Output the [X, Y] coordinate of the center of the cell containing the given text.  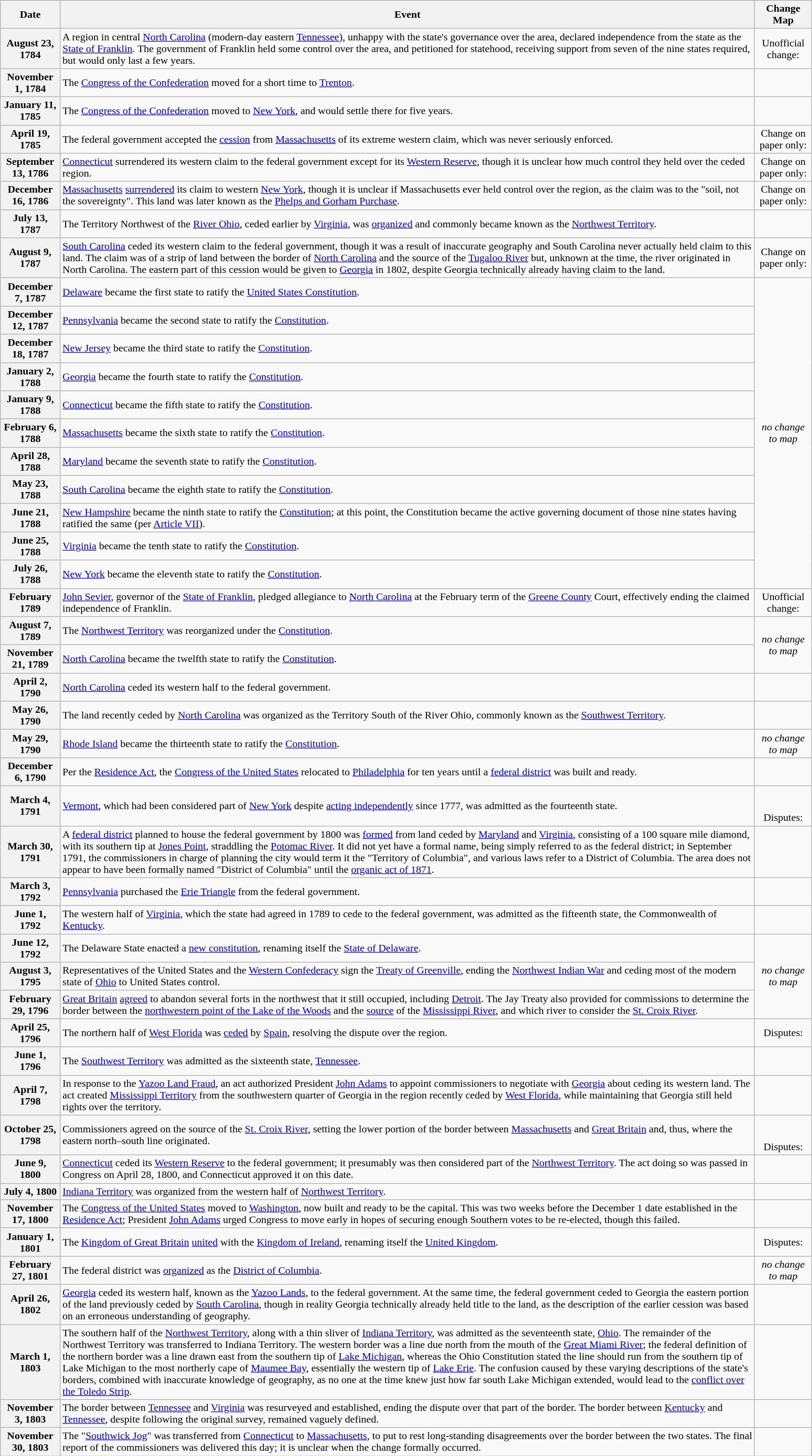
August 7, 1789 [30, 631]
Vermont, which had been considered part of New York despite acting independently since 1777, was admitted as the fourteenth state. [408, 806]
June 1, 1792 [30, 920]
New York became the eleventh state to ratify the Constitution. [408, 574]
January 1, 1801 [30, 1242]
May 29, 1790 [30, 744]
November 30, 1803 [30, 1442]
Pennsylvania purchased the Erie Triangle from the federal government. [408, 892]
Rhode Island became the thirteenth state to ratify the Constitution. [408, 744]
The land recently ceded by North Carolina was organized as the Territory South of the River Ohio, commonly known as the Southwest Territory. [408, 715]
September 13, 1786 [30, 167]
The federal district was organized as the District of Columbia. [408, 1270]
December 6, 1790 [30, 771]
The Southwest Territory was admitted as the sixteenth state, Tennessee. [408, 1061]
December 12, 1787 [30, 320]
June 9, 1800 [30, 1169]
Indiana Territory was organized from the western half of Northwest Territory. [408, 1191]
Change Map [783, 15]
April 7, 1798 [30, 1095]
November 17, 1800 [30, 1214]
June 1, 1796 [30, 1061]
Georgia became the fourth state to ratify the Constitution. [408, 377]
Per the Residence Act, the Congress of the United States relocated to Philadelphia for ten years until a federal district was built and ready. [408, 771]
October 25, 1798 [30, 1135]
November 21, 1789 [30, 659]
Massachusetts became the sixth state to ratify the Constitution. [408, 433]
May 23, 1788 [30, 489]
July 26, 1788 [30, 574]
North Carolina ceded its western half to the federal government. [408, 687]
February 27, 1801 [30, 1270]
August 23, 1784 [30, 49]
April 28, 1788 [30, 462]
March 4, 1791 [30, 806]
South Carolina became the eighth state to ratify the Constitution. [408, 489]
Maryland became the seventh state to ratify the Constitution. [408, 462]
Connecticut became the fifth state to ratify the Constitution. [408, 405]
April 2, 1790 [30, 687]
May 26, 1790 [30, 715]
June 21, 1788 [30, 518]
July 13, 1787 [30, 224]
December 7, 1787 [30, 292]
The Delaware State enacted a new constitution, renaming itself the State of Delaware. [408, 948]
The federal government accepted the cession from Massachusetts of its extreme western claim, which was never seriously enforced. [408, 139]
The Territory Northwest of the River Ohio, ceded earlier by Virginia, was organized and commonly became known as the Northwest Territory. [408, 224]
Event [408, 15]
North Carolina became the twelfth state to ratify the Constitution. [408, 659]
Date [30, 15]
March 1, 1803 [30, 1361]
April 25, 1796 [30, 1033]
January 9, 1788 [30, 405]
January 2, 1788 [30, 377]
August 9, 1787 [30, 258]
February 29, 1796 [30, 1005]
November 1, 1784 [30, 82]
Delaware became the first state to ratify the United States Constitution. [408, 292]
August 3, 1795 [30, 976]
November 3, 1803 [30, 1413]
December 16, 1786 [30, 195]
The northern half of West Florida was ceded by Spain, resolving the dispute over the region. [408, 1033]
The Congress of the Confederation moved for a short time to Trenton. [408, 82]
July 4, 1800 [30, 1191]
The Congress of the Confederation moved to New York, and would settle there for five years. [408, 111]
April 26, 1802 [30, 1304]
February 1789 [30, 602]
Virginia became the tenth state to ratify the Constitution. [408, 546]
March 3, 1792 [30, 892]
The Kingdom of Great Britain united with the Kingdom of Ireland, renaming itself the United Kingdom. [408, 1242]
The Northwest Territory was reorganized under the Constitution. [408, 631]
June 12, 1792 [30, 948]
New Jersey became the third state to ratify the Constitution. [408, 348]
December 18, 1787 [30, 348]
June 25, 1788 [30, 546]
Pennsylvania became the second state to ratify the Constitution. [408, 320]
January 11, 1785 [30, 111]
February 6, 1788 [30, 433]
April 19, 1785 [30, 139]
March 30, 1791 [30, 852]
